For the text-containing cell, return its midpoint in [X, Y] coordinate format. 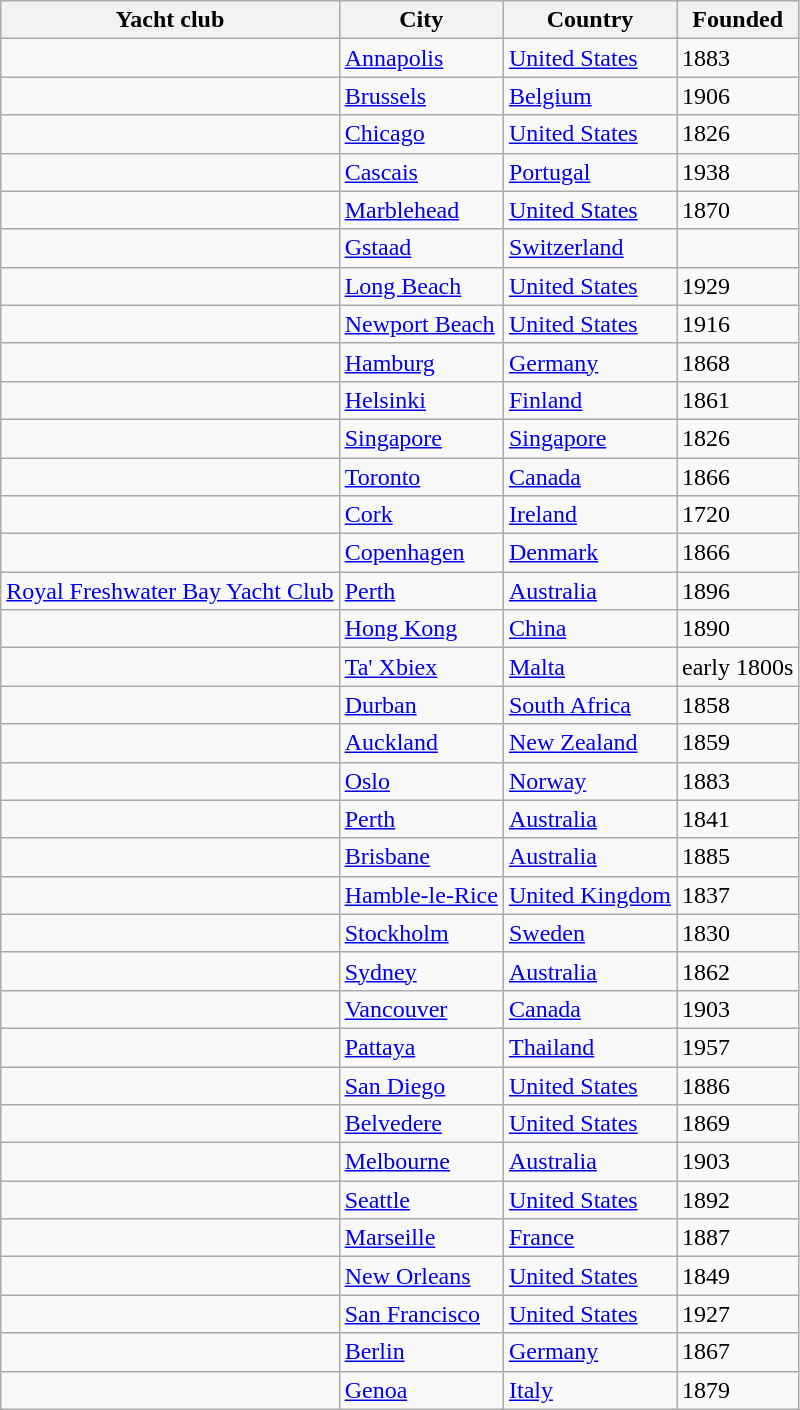
Genoa [421, 1390]
Switzerland [590, 248]
Denmark [590, 553]
Pattaya [421, 1047]
Hamburg [421, 362]
Finland [590, 400]
1830 [737, 933]
Founded [737, 20]
Marseille [421, 1238]
Annapolis [421, 58]
1858 [737, 705]
City [421, 20]
Stockholm [421, 933]
New Orleans [421, 1276]
San Francisco [421, 1314]
Marblehead [421, 210]
1870 [737, 210]
Belgium [590, 96]
Vancouver [421, 1009]
1859 [737, 743]
South Africa [590, 705]
United Kingdom [590, 895]
China [590, 629]
New Zealand [590, 743]
Sydney [421, 971]
1896 [737, 591]
Italy [590, 1390]
Country [590, 20]
1885 [737, 857]
Ireland [590, 515]
Newport Beach [421, 324]
1906 [737, 96]
1862 [737, 971]
1938 [737, 172]
Oslo [421, 781]
Durban [421, 705]
1869 [737, 1124]
1837 [737, 895]
Hamble-le-Rice [421, 895]
1861 [737, 400]
Helsinki [421, 400]
1916 [737, 324]
Melbourne [421, 1162]
1886 [737, 1085]
Gstaad [421, 248]
Belvedere [421, 1124]
Copenhagen [421, 553]
Portugal [590, 172]
Auckland [421, 743]
1892 [737, 1200]
1957 [737, 1047]
Norway [590, 781]
Yacht club [170, 20]
early 1800s [737, 667]
1887 [737, 1238]
1868 [737, 362]
Berlin [421, 1352]
Cork [421, 515]
1927 [737, 1314]
1849 [737, 1276]
Seattle [421, 1200]
Sweden [590, 933]
Malta [590, 667]
1720 [737, 515]
1841 [737, 819]
France [590, 1238]
Toronto [421, 477]
Long Beach [421, 286]
1890 [737, 629]
Chicago [421, 134]
Royal Freshwater Bay Yacht Club [170, 591]
Thailand [590, 1047]
Cascais [421, 172]
1929 [737, 286]
Brisbane [421, 857]
Brussels [421, 96]
Ta' Xbiex [421, 667]
Hong Kong [421, 629]
1867 [737, 1352]
San Diego [421, 1085]
1879 [737, 1390]
